Locate the cell with the specified text and output its [X, Y] center coordinate. 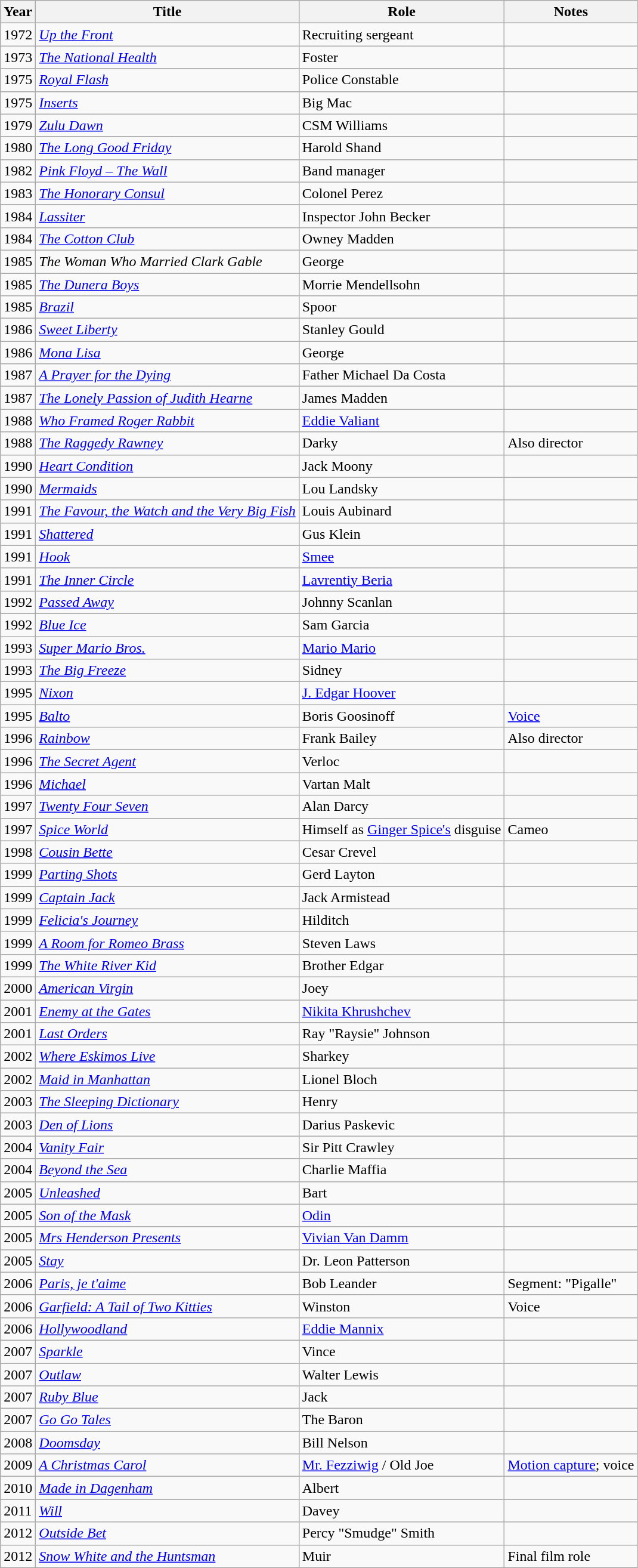
Johnny Scanlan [402, 602]
Band manager [402, 171]
Colonel Perez [402, 193]
Den of Lions [167, 1125]
Last Orders [167, 1034]
Hilditch [402, 920]
Cousin Bette [167, 852]
Big Mac [402, 103]
Vanity Fair [167, 1147]
A Prayer for the Dying [167, 375]
Jack Armistead [402, 897]
Gus Klein [402, 534]
Up the Front [167, 35]
The Lonely Passion of Judith Hearne [167, 398]
Steven Laws [402, 943]
A Room for Romeo Brass [167, 943]
Sweet Liberty [167, 330]
Odin [402, 1215]
Garfield: A Tail of Two Kitties [167, 1306]
Title [167, 12]
CSM Williams [402, 125]
Mrs Henderson Presents [167, 1238]
Spice World [167, 829]
Outside Bet [167, 1533]
Doomsday [167, 1443]
Sir Pitt Crawley [402, 1147]
Mario Mario [402, 647]
Son of the Mask [167, 1215]
Eddie Valiant [402, 421]
1979 [18, 125]
The Long Good Friday [167, 148]
A Christmas Carol [167, 1465]
The Dunera Boys [167, 285]
Nikita Khrushchev [402, 1011]
Super Mario Bros. [167, 647]
Where Eskimos Live [167, 1057]
The Favour, the Watch and the Very Big Fish [167, 511]
Vartan Malt [402, 784]
The Woman Who Married Clark Gable [167, 261]
Heart Condition [167, 466]
Boris Goosinoff [402, 716]
1983 [18, 193]
Balto [167, 716]
Role [402, 12]
Royal Flash [167, 80]
Vivian Van Damm [402, 1238]
Will [167, 1511]
2000 [18, 988]
2009 [18, 1465]
1998 [18, 852]
Rainbow [167, 739]
Winston [402, 1306]
Dr. Leon Patterson [402, 1261]
Cameo [571, 829]
Jack [402, 1397]
Passed Away [167, 602]
The Cotton Club [167, 239]
Lavrentiy Beria [402, 579]
James Madden [402, 398]
Lou Landsky [402, 489]
Who Framed Roger Rabbit [167, 421]
Mona Lisa [167, 353]
Inspector John Becker [402, 216]
Snow White and the Huntsman [167, 1556]
Twenty Four Seven [167, 807]
Sidney [402, 671]
Ray "Raysie" Johnson [402, 1034]
Pink Floyd – The Wall [167, 171]
Sharkey [402, 1057]
Percy "Smudge" Smith [402, 1533]
1980 [18, 148]
Bill Nelson [402, 1443]
Brother Edgar [402, 965]
Hook [167, 557]
Go Go Tales [167, 1420]
Joey [402, 988]
Year [18, 12]
Lionel Bloch [402, 1079]
The Baron [402, 1420]
Brazil [167, 307]
The White River Kid [167, 965]
Stay [167, 1261]
Walter Lewis [402, 1374]
2008 [18, 1443]
Recruiting sergeant [402, 35]
Final film role [571, 1556]
Gerd Layton [402, 875]
Mr. Fezziwig / Old Joe [402, 1465]
Mermaids [167, 489]
The Secret Agent [167, 761]
Notes [571, 12]
Eddie Mannix [402, 1329]
Cesar Crevel [402, 852]
Unleashed [167, 1193]
Louis Aubinard [402, 511]
Sam Garcia [402, 625]
Henry [402, 1102]
Sparkle [167, 1351]
Albert [402, 1488]
Inserts [167, 103]
Shattered [167, 534]
Verloc [402, 761]
Stanley Gould [402, 330]
Beyond the Sea [167, 1170]
1982 [18, 171]
The National Health [167, 57]
Darius Paskevic [402, 1125]
Blue Ice [167, 625]
Made in Dagenham [167, 1488]
1972 [18, 35]
Darky [402, 443]
Father Michael Da Costa [402, 375]
Bob Leander [402, 1283]
Michael [167, 784]
2011 [18, 1511]
J. Edgar Hoover [402, 693]
Owney Madden [402, 239]
The Inner Circle [167, 579]
Bart [402, 1193]
Muir [402, 1556]
Spoor [402, 307]
Charlie Maffia [402, 1170]
Alan Darcy [402, 807]
The Raggedy Rawney [167, 443]
Zulu Dawn [167, 125]
Davey [402, 1511]
Felicia's Journey [167, 920]
2010 [18, 1488]
Smee [402, 557]
Hollywoodland [167, 1329]
Himself as Ginger Spice's disguise [402, 829]
Nixon [167, 693]
1973 [18, 57]
Harold Shand [402, 148]
Parting Shots [167, 875]
The Big Freeze [167, 671]
Captain Jack [167, 897]
Paris, je t'aime [167, 1283]
Morrie Mendellsohn [402, 285]
Segment: "Pigalle" [571, 1283]
Lassiter [167, 216]
American Virgin [167, 988]
Ruby Blue [167, 1397]
Jack Moony [402, 466]
The Sleeping Dictionary [167, 1102]
Vince [402, 1351]
The Honorary Consul [167, 193]
Motion capture; voice [571, 1465]
Police Constable [402, 80]
Outlaw [167, 1374]
Frank Bailey [402, 739]
Maid in Manhattan [167, 1079]
Enemy at the Gates [167, 1011]
Foster [402, 57]
